Output the [x, y] coordinate of the center of the cell containing the given text.  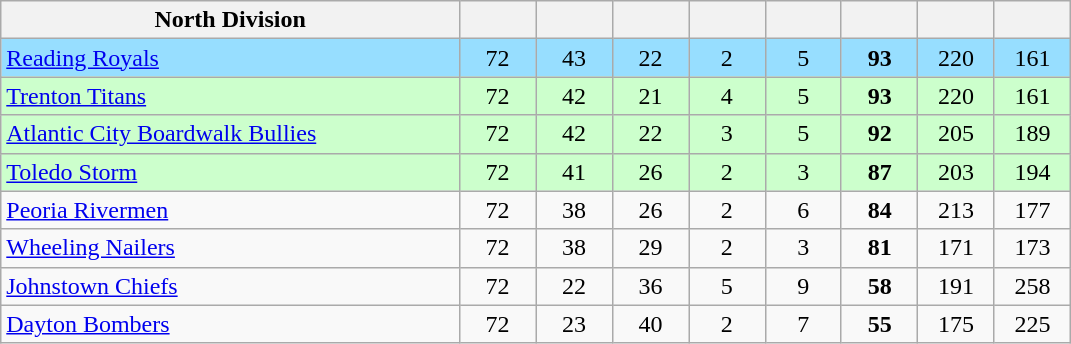
194 [1032, 172]
84 [879, 210]
41 [574, 172]
213 [956, 210]
258 [1032, 286]
Johnstown Chiefs [230, 286]
40 [650, 324]
Reading Royals [230, 58]
171 [956, 248]
81 [879, 248]
177 [1032, 210]
225 [1032, 324]
Peoria Rivermen [230, 210]
205 [956, 134]
6 [803, 210]
23 [574, 324]
Dayton Bombers [230, 324]
Atlantic City Boardwalk Bullies [230, 134]
21 [650, 96]
58 [879, 286]
4 [727, 96]
43 [574, 58]
55 [879, 324]
7 [803, 324]
9 [803, 286]
175 [956, 324]
173 [1032, 248]
29 [650, 248]
Trenton Titans [230, 96]
92 [879, 134]
Toledo Storm [230, 172]
87 [879, 172]
36 [650, 286]
203 [956, 172]
191 [956, 286]
Wheeling Nailers [230, 248]
North Division [230, 20]
189 [1032, 134]
